For the text-containing cell, return its midpoint in [x, y] coordinate format. 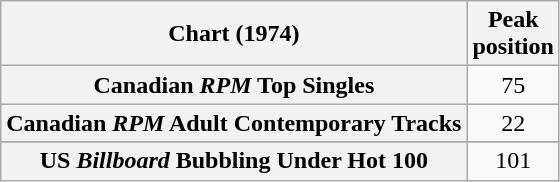
Canadian RPM Top Singles [234, 85]
101 [513, 161]
75 [513, 85]
Chart (1974) [234, 34]
22 [513, 123]
US Billboard Bubbling Under Hot 100 [234, 161]
Canadian RPM Adult Contemporary Tracks [234, 123]
Peakposition [513, 34]
